Identify which cell holds the provided text, then report its (x, y) central coordinate. 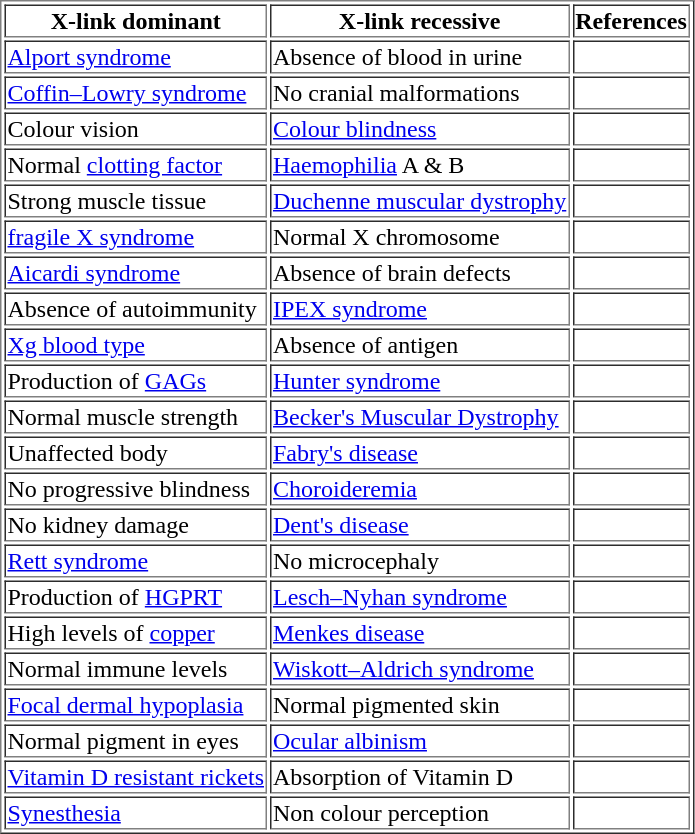
X-link recessive (420, 20)
Duchenne muscular dystrophy (420, 200)
Absorption of Vitamin D (420, 776)
Normal clotting factor (135, 164)
High levels of copper (135, 632)
Lesch–Nyhan syndrome (420, 596)
Wiskott–Aldrich syndrome (420, 668)
Focal dermal hypoplasia (135, 704)
X-link dominant (135, 20)
Alport syndrome (135, 56)
Normal immune levels (135, 668)
IPEX syndrome (420, 308)
Strong muscle tissue (135, 200)
Rett syndrome (135, 560)
Normal pigment in eyes (135, 740)
No progressive blindness (135, 488)
Vitamin D resistant rickets (135, 776)
Absence of brain defects (420, 272)
Production of HGPRT (135, 596)
No cranial malformations (420, 92)
Normal muscle strength (135, 416)
Absence of antigen (420, 344)
Colour vision (135, 128)
Colour blindness (420, 128)
Unaffected body (135, 452)
Hunter syndrome (420, 380)
Non colour perception (420, 812)
Choroideremia (420, 488)
Normal X chromosome (420, 236)
References (630, 20)
Menkes disease (420, 632)
Absence of blood in urine (420, 56)
Normal pigmented skin (420, 704)
No kidney damage (135, 524)
Fabry's disease (420, 452)
Absence of autoimmunity (135, 308)
Ocular albinism (420, 740)
Aicardi syndrome (135, 272)
Haemophilia A & B (420, 164)
Synesthesia (135, 812)
fragile X syndrome (135, 236)
Production of GAGs (135, 380)
No microcephaly (420, 560)
Xg blood type (135, 344)
Coffin–Lowry syndrome (135, 92)
Dent's disease (420, 524)
Becker's Muscular Dystrophy (420, 416)
